Determine the [x, y] coordinate at the center of the cell enclosing the given text.  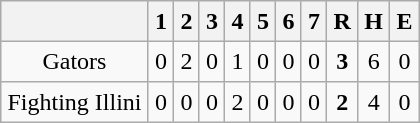
E [405, 21]
H [374, 21]
7 [314, 21]
Fighting Illini [75, 102]
Gators [75, 61]
5 [263, 21]
R [342, 21]
